Pinpoint the cell where the given text exists, returning its [x, y] midpoint coordinate. 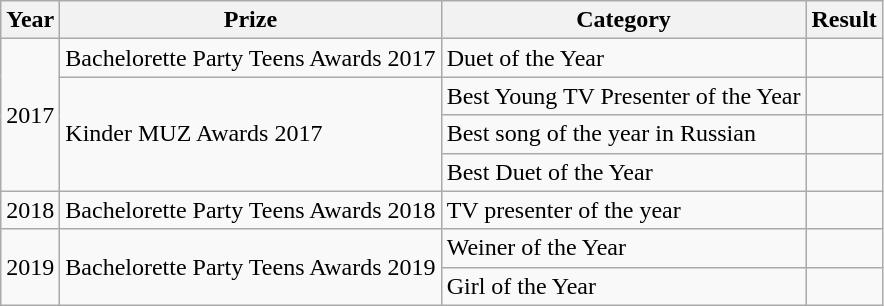
Duet of the Year [624, 58]
Girl of the Year [624, 286]
Bachelorette Party Teens Awards 2018 [250, 210]
2019 [30, 267]
Weiner of the Year [624, 248]
Bachelorette Party Teens Awards 2017 [250, 58]
Category [624, 20]
2018 [30, 210]
Kinder MUZ Awards 2017 [250, 134]
Bachelorette Party Teens Awards 2019 [250, 267]
Best Duet of the Year [624, 172]
Result [844, 20]
Best song of the year in Russian [624, 134]
Prize [250, 20]
TV presenter of the year [624, 210]
2017 [30, 115]
Year [30, 20]
Best Young TV Presenter of the Year [624, 96]
